Output the (X, Y) coordinate of the center of the cell containing the given text.  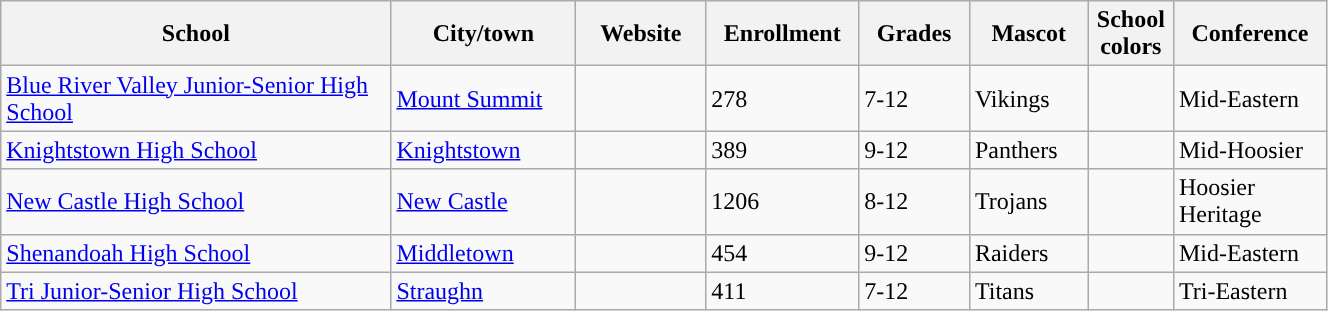
New Castle (484, 202)
Knightstown High School (196, 150)
Trojans (1028, 202)
Mid-Hoosier (1250, 150)
Enrollment (782, 34)
Blue River Valley Junior-Senior High School (196, 98)
Mount Summit (484, 98)
Knightstown (484, 150)
278 (782, 98)
School colors (1130, 34)
Website (641, 34)
Straughn (484, 291)
School (196, 34)
Grades (914, 34)
Tri Junior-Senior High School (196, 291)
Mascot (1028, 34)
Vikings (1028, 98)
Panthers (1028, 150)
8-12 (914, 202)
411 (782, 291)
New Castle High School (196, 202)
Middletown (484, 253)
Shenandoah High School (196, 253)
1206 (782, 202)
Conference (1250, 34)
389 (782, 150)
Titans (1028, 291)
Tri-Eastern (1250, 291)
454 (782, 253)
Hoosier Heritage (1250, 202)
City/town (484, 34)
Raiders (1028, 253)
